Extract the [X, Y] coordinate from the center of the cell holding the provided text.  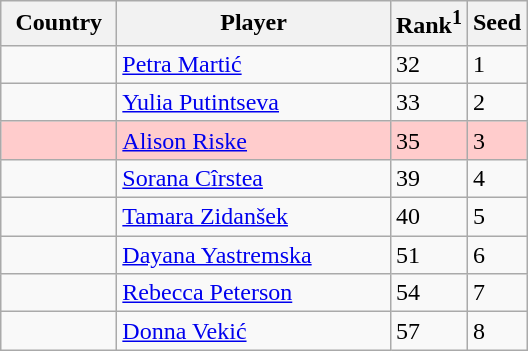
Tamara Zidanšek [254, 217]
54 [428, 293]
1 [496, 64]
2 [496, 102]
35 [428, 140]
Country [59, 24]
Petra Martić [254, 64]
Yulia Putintseva [254, 102]
40 [428, 217]
5 [496, 217]
Sorana Cîrstea [254, 178]
Rank1 [428, 24]
Dayana Yastremska [254, 255]
57 [428, 331]
51 [428, 255]
7 [496, 293]
6 [496, 255]
8 [496, 331]
Alison Riske [254, 140]
4 [496, 178]
3 [496, 140]
Player [254, 24]
32 [428, 64]
Seed [496, 24]
Donna Vekić [254, 331]
Rebecca Peterson [254, 293]
39 [428, 178]
33 [428, 102]
